Pinpoint the cell where the given text exists, returning its [x, y] midpoint coordinate. 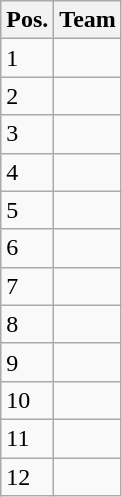
9 [28, 362]
4 [28, 172]
7 [28, 286]
5 [28, 210]
Pos. [28, 20]
1 [28, 58]
11 [28, 438]
Team [88, 20]
6 [28, 248]
10 [28, 400]
3 [28, 134]
8 [28, 324]
2 [28, 96]
12 [28, 477]
